Scan for the cell matching the given text and deliver its [X, Y] coordinate at center. 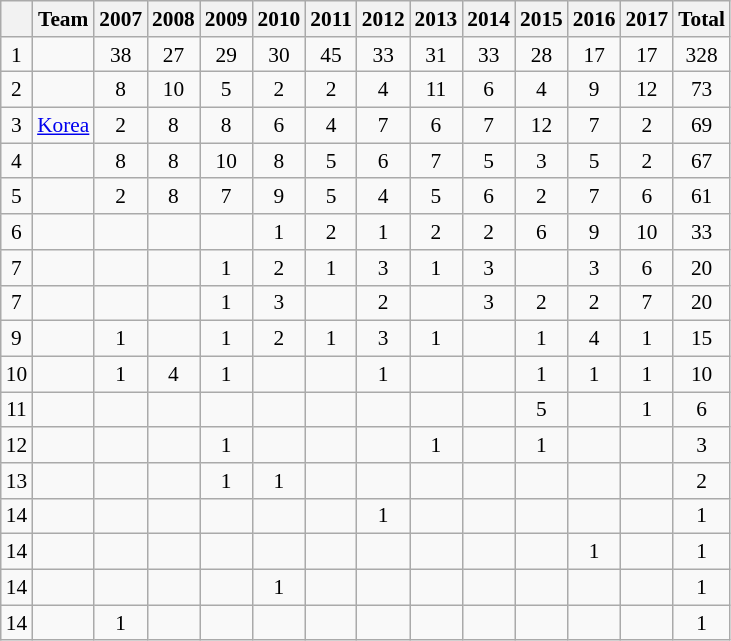
67 [702, 161]
2007 [120, 19]
69 [702, 126]
2008 [174, 19]
2011 [331, 19]
2010 [280, 19]
27 [174, 55]
Team [63, 19]
2009 [226, 19]
28 [542, 55]
29 [226, 55]
13 [16, 481]
2016 [594, 19]
2015 [542, 19]
61 [702, 197]
Total [702, 19]
38 [120, 55]
2012 [384, 19]
73 [702, 90]
328 [702, 55]
31 [436, 55]
2017 [648, 19]
2014 [488, 19]
30 [280, 55]
45 [331, 55]
Korea [63, 126]
15 [702, 339]
2013 [436, 19]
